Search for the cell housing the specified text and yield its [x, y] center coordinate. 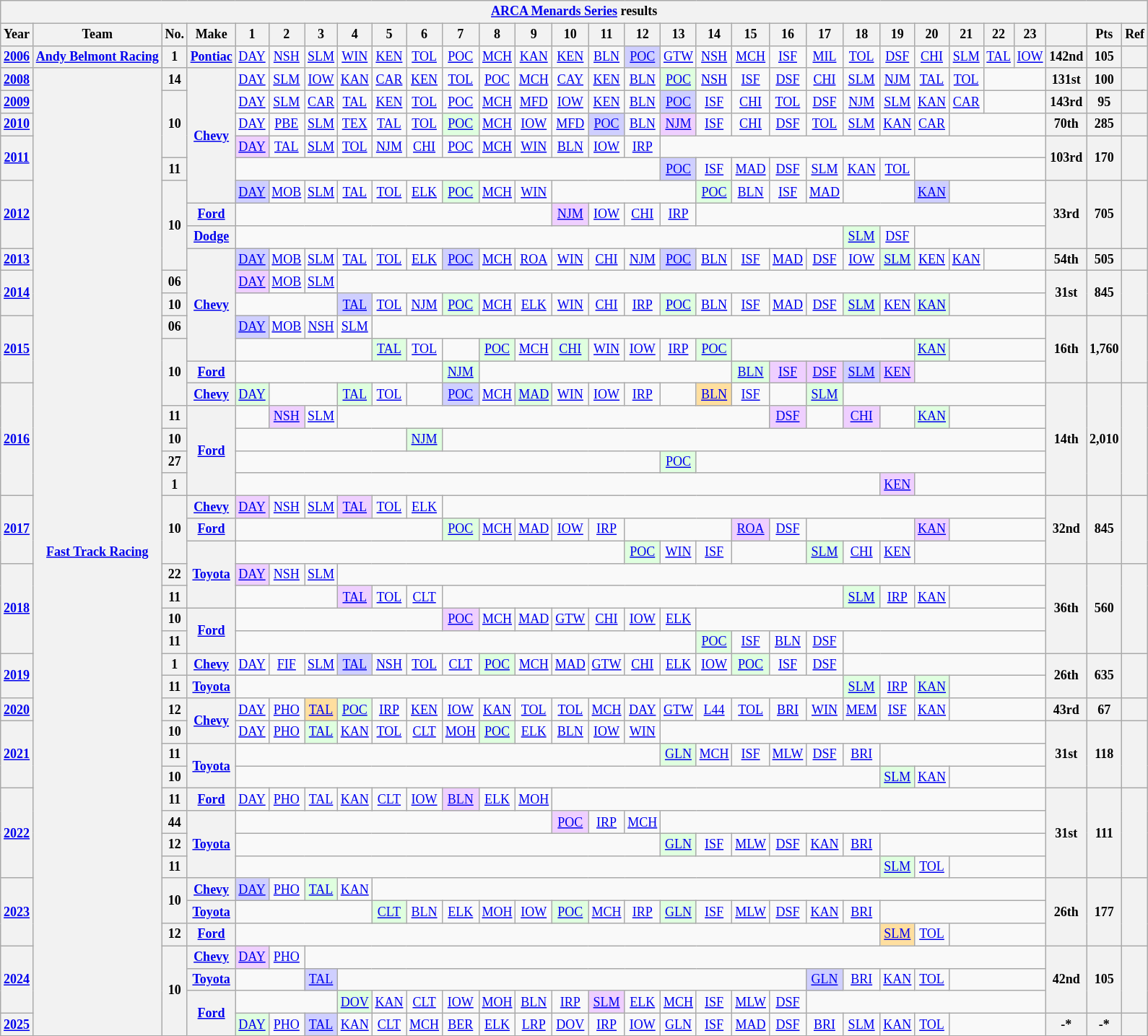
2009 [17, 101]
1,760 [1105, 349]
70th [1066, 124]
Team [97, 35]
170 [1105, 158]
13 [679, 35]
Make [211, 35]
Andy Belmont Racing [97, 56]
6 [425, 35]
2008 [17, 79]
7 [461, 35]
16 [787, 35]
285 [1105, 124]
2021 [17, 754]
2006 [17, 56]
2 [287, 35]
Year [17, 35]
131st [1066, 79]
705 [1105, 214]
2019 [17, 676]
19 [897, 35]
43rd [1066, 709]
15 [751, 35]
8 [497, 35]
2020 [17, 709]
ARCA Menards Series results [575, 12]
LRP [534, 1024]
2011 [17, 158]
TEX [355, 124]
142nd [1066, 56]
Fast Track Racing [97, 552]
17 [825, 35]
2015 [17, 349]
2022 [17, 833]
16th [1066, 349]
33rd [1066, 214]
505 [1105, 260]
MEM [861, 709]
18 [861, 35]
42nd [1066, 980]
118 [1105, 754]
CAY [570, 79]
111 [1105, 833]
PBE [287, 124]
2023 [17, 912]
No. [175, 35]
103rd [1066, 158]
BER [461, 1024]
100 [1105, 79]
177 [1105, 912]
5 [389, 35]
44 [175, 822]
20 [932, 35]
2013 [17, 260]
2018 [17, 608]
21 [966, 35]
2014 [17, 293]
3 [321, 35]
MIL [825, 56]
FIF [287, 664]
32nd [1066, 530]
36th [1066, 608]
560 [1105, 608]
Pts [1105, 35]
2010 [17, 124]
Dodge [211, 237]
4 [355, 35]
9 [534, 35]
95 [1105, 101]
Pontiac [211, 56]
23 [1030, 35]
2,010 [1105, 440]
Ref [1135, 35]
27 [175, 462]
67 [1105, 709]
54th [1066, 260]
L44 [714, 709]
2012 [17, 214]
143rd [1066, 101]
14th [1066, 440]
2024 [17, 980]
635 [1105, 676]
2017 [17, 530]
2025 [17, 1024]
2016 [17, 440]
